From the cell containing the given text, extract its center point as (x, y) coordinate. 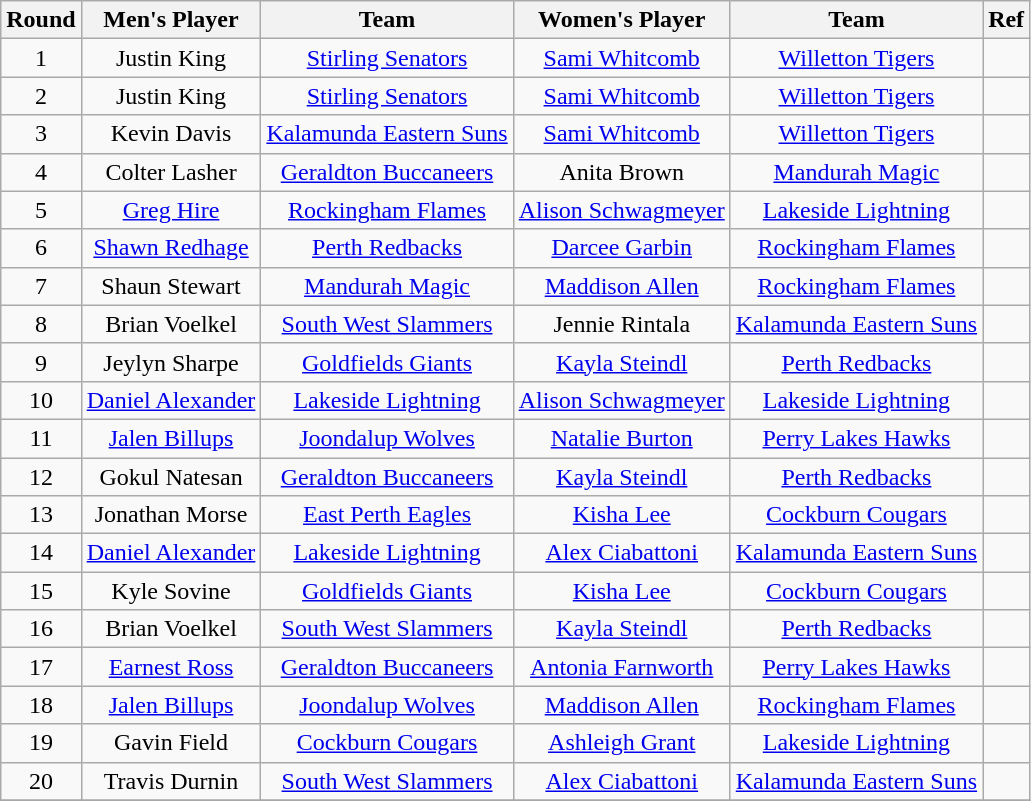
East Perth Eagles (387, 515)
17 (41, 667)
3 (41, 134)
10 (41, 400)
Colter Lasher (171, 172)
4 (41, 172)
Gavin Field (171, 743)
Greg Hire (171, 210)
Natalie Burton (622, 438)
16 (41, 629)
12 (41, 477)
Earnest Ross (171, 667)
Travis Durnin (171, 781)
15 (41, 591)
Ashleigh Grant (622, 743)
5 (41, 210)
Jennie Rintala (622, 324)
6 (41, 248)
20 (41, 781)
Kevin Davis (171, 134)
Kyle Sovine (171, 591)
11 (41, 438)
13 (41, 515)
Jonathan Morse (171, 515)
18 (41, 705)
19 (41, 743)
Shaun Stewart (171, 286)
2 (41, 96)
7 (41, 286)
14 (41, 553)
Shawn Redhage (171, 248)
Ref (1006, 20)
Antonia Farnworth (622, 667)
8 (41, 324)
9 (41, 362)
Women's Player (622, 20)
1 (41, 58)
Gokul Natesan (171, 477)
Darcee Garbin (622, 248)
Men's Player (171, 20)
Round (41, 20)
Anita Brown (622, 172)
Jeylyn Sharpe (171, 362)
